Capture the cell that displays the provided text and extract its [X, Y] central coordinate. 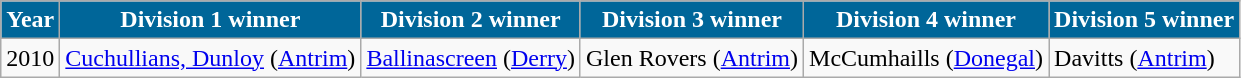
McCumhaills (Donegal) [926, 58]
Division 1 winner [210, 20]
Division 4 winner [926, 20]
Division 3 winner [692, 20]
Davitts (Antrim) [1144, 58]
Division 5 winner [1144, 20]
Division 2 winner [471, 20]
Glen Rovers (Antrim) [692, 58]
Year [30, 20]
2010 [30, 58]
Cuchullians, Dunloy (Antrim) [210, 58]
Ballinascreen (Derry) [471, 58]
